For the text-containing cell, return its midpoint in [x, y] coordinate format. 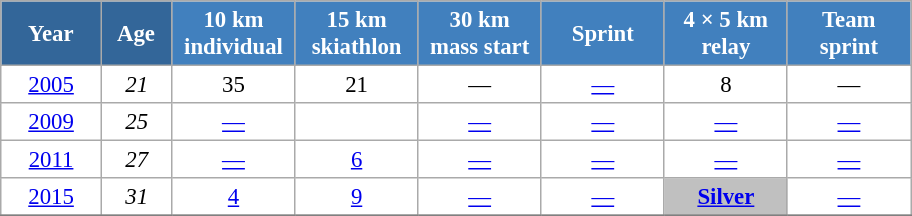
27 [136, 160]
Team sprint [848, 34]
15 km skiathlon [356, 34]
10 km individual [234, 34]
25 [136, 122]
4 [234, 197]
2005 [52, 85]
Silver [726, 197]
Sprint [602, 34]
4 × 5 km relay [726, 34]
2009 [52, 122]
35 [234, 85]
31 [136, 197]
30 km mass start [480, 34]
Age [136, 34]
8 [726, 85]
9 [356, 197]
2011 [52, 160]
Year [52, 34]
6 [356, 160]
2015 [52, 197]
